Capture the cell that displays the provided text and extract its [x, y] central coordinate. 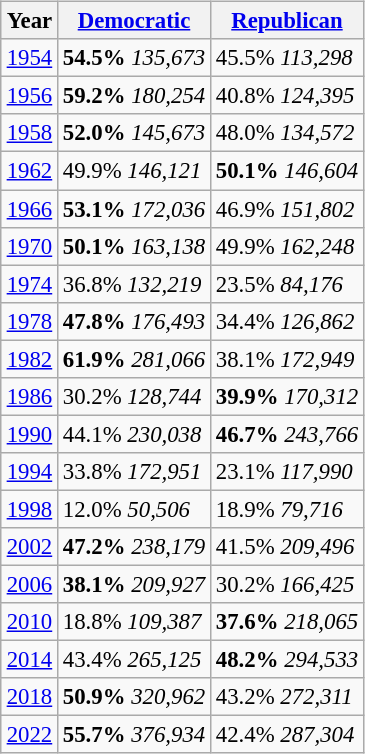
40.8% 124,395 [286, 96]
55.7% 376,934 [134, 735]
39.9% 170,312 [286, 396]
2022 [29, 735]
48.2% 294,533 [286, 660]
44.1% 230,038 [134, 434]
49.9% 162,248 [286, 246]
2014 [29, 660]
50.1% 146,604 [286, 171]
43.2% 272,311 [286, 697]
1966 [29, 209]
1982 [29, 359]
23.5% 84,176 [286, 284]
49.9% 146,121 [134, 171]
52.0% 145,673 [134, 133]
38.1% 172,949 [286, 359]
41.5% 209,496 [286, 547]
2010 [29, 622]
47.8% 176,493 [134, 321]
37.6% 218,065 [286, 622]
Democratic [134, 21]
50.1% 163,138 [134, 246]
1990 [29, 434]
45.5% 113,298 [286, 58]
34.4% 126,862 [286, 321]
30.2% 166,425 [286, 584]
23.1% 117,990 [286, 472]
54.5% 135,673 [134, 58]
1954 [29, 58]
46.7% 243,766 [286, 434]
42.4% 287,304 [286, 735]
1962 [29, 171]
Republican [286, 21]
1956 [29, 96]
46.9% 151,802 [286, 209]
12.0% 50,506 [134, 509]
1970 [29, 246]
38.1% 209,927 [134, 584]
50.9% 320,962 [134, 697]
1974 [29, 284]
1994 [29, 472]
43.4% 265,125 [134, 660]
61.9% 281,066 [134, 359]
47.2% 238,179 [134, 547]
59.2% 180,254 [134, 96]
Year [29, 21]
53.1% 172,036 [134, 209]
30.2% 128,744 [134, 396]
36.8% 132,219 [134, 284]
2018 [29, 697]
1986 [29, 396]
1998 [29, 509]
2006 [29, 584]
18.8% 109,387 [134, 622]
1958 [29, 133]
2002 [29, 547]
33.8% 172,951 [134, 472]
18.9% 79,716 [286, 509]
1978 [29, 321]
48.0% 134,572 [286, 133]
